Capture the cell that displays the provided text and extract its (X, Y) central coordinate. 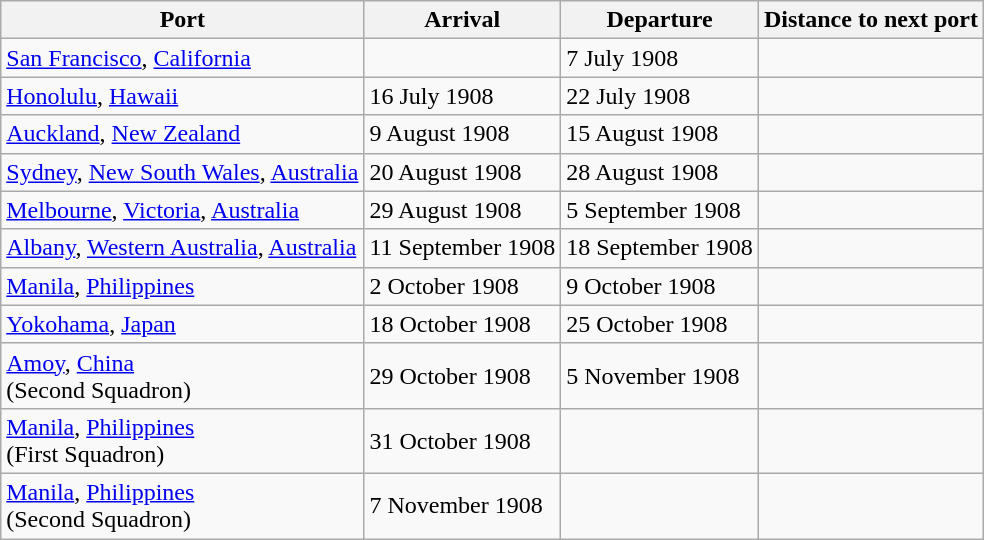
Departure (660, 20)
Distance to next port (870, 20)
Amoy, China(Second Squadron) (182, 376)
Albany, Western Australia, Australia (182, 248)
Arrival (462, 20)
20 August 1908 (462, 172)
Manila, Philippines (182, 286)
22 July 1908 (660, 96)
28 August 1908 (660, 172)
Manila, Philippines(First Squadron) (182, 440)
9 October 1908 (660, 286)
2 October 1908 (462, 286)
16 July 1908 (462, 96)
11 September 1908 (462, 248)
Yokohama, Japan (182, 324)
29 August 1908 (462, 210)
9 August 1908 (462, 134)
San Francisco, California (182, 58)
7 November 1908 (462, 506)
Sydney, New South Wales, Australia (182, 172)
Port (182, 20)
18 October 1908 (462, 324)
Manila, Philippines(Second Squadron) (182, 506)
25 October 1908 (660, 324)
31 October 1908 (462, 440)
Honolulu, Hawaii (182, 96)
15 August 1908 (660, 134)
29 October 1908 (462, 376)
5 November 1908 (660, 376)
18 September 1908 (660, 248)
Auckland, New Zealand (182, 134)
7 July 1908 (660, 58)
Melbourne, Victoria, Australia (182, 210)
5 September 1908 (660, 210)
